Detect which cell encompasses the target text, then output its (x, y) center coordinate. 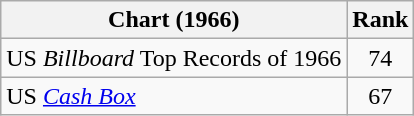
67 (380, 96)
Rank (380, 20)
Chart (1966) (174, 20)
US Cash Box (174, 96)
US Billboard Top Records of 1966 (174, 58)
74 (380, 58)
